Output the (X, Y) coordinate of the center of the cell containing the given text.  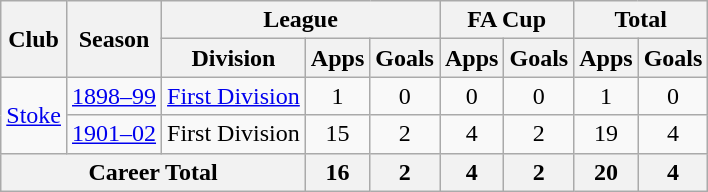
Total (641, 20)
1901–02 (114, 134)
Season (114, 39)
19 (606, 134)
Stoke (34, 115)
Division (234, 58)
Club (34, 39)
20 (606, 172)
1898–99 (114, 96)
16 (337, 172)
Career Total (154, 172)
FA Cup (507, 20)
15 (337, 134)
League (301, 20)
